Scan for the cell matching the given text and deliver its (x, y) coordinate at center. 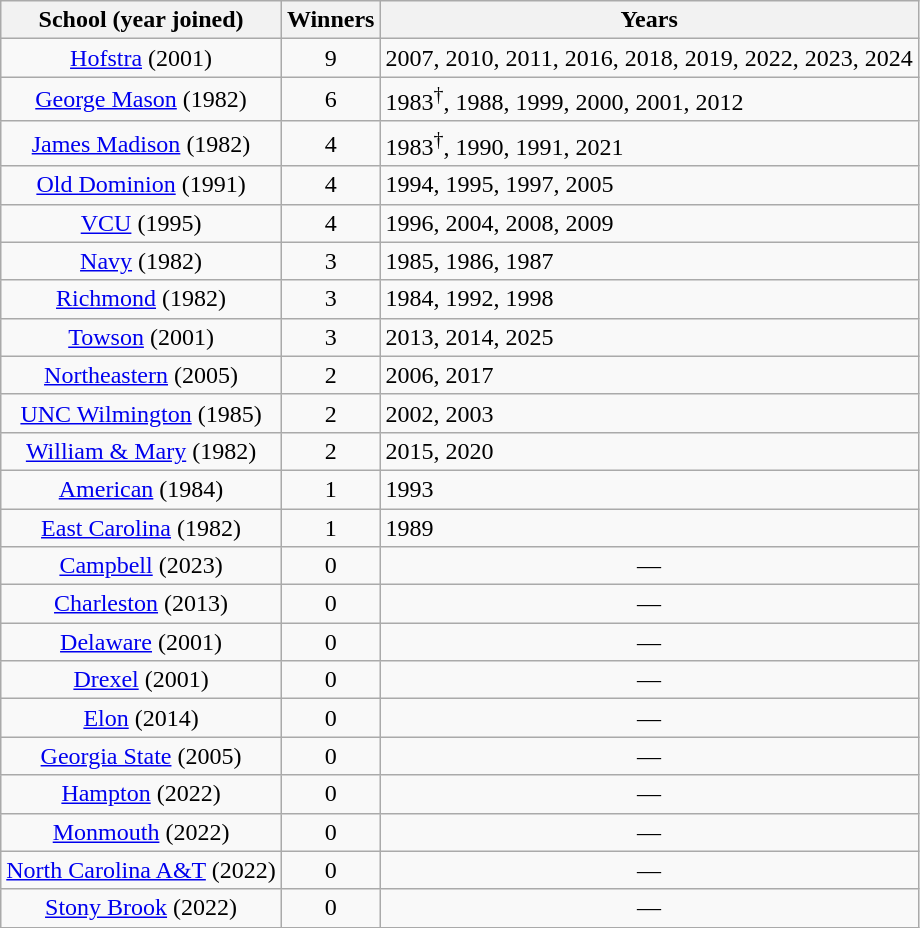
Hampton (2022) (142, 794)
Campbell (2023) (142, 566)
2015, 2020 (649, 451)
George Mason (1982) (142, 100)
James Madison (1982) (142, 144)
Charleston (2013) (142, 604)
School (year joined) (142, 20)
American (1984) (142, 489)
Stony Brook (2022) (142, 908)
Northeastern (2005) (142, 375)
William & Mary (1982) (142, 451)
1984, 1992, 1998 (649, 299)
1985, 1986, 1987 (649, 261)
Monmouth (2022) (142, 832)
Navy (1982) (142, 261)
1993 (649, 489)
VCU (1995) (142, 223)
Towson (2001) (142, 337)
North Carolina A&T (2022) (142, 870)
UNC Wilmington (1985) (142, 413)
Winners (330, 20)
East Carolina (1982) (142, 528)
Georgia State (2005) (142, 756)
2013, 2014, 2025 (649, 337)
2006, 2017 (649, 375)
1983†, 1990, 1991, 2021 (649, 144)
Richmond (1982) (142, 299)
Delaware (2001) (142, 642)
1996, 2004, 2008, 2009 (649, 223)
9 (330, 58)
Drexel (2001) (142, 680)
1989 (649, 528)
Old Dominion (1991) (142, 185)
2007, 2010, 2011, 2016, 2018, 2019, 2022, 2023, 2024 (649, 58)
6 (330, 100)
1983†, 1988, 1999, 2000, 2001, 2012 (649, 100)
Hofstra (2001) (142, 58)
1994, 1995, 1997, 2005 (649, 185)
2002, 2003 (649, 413)
Years (649, 20)
Elon (2014) (142, 718)
